From the cell containing the given text, extract its center point as (X, Y) coordinate. 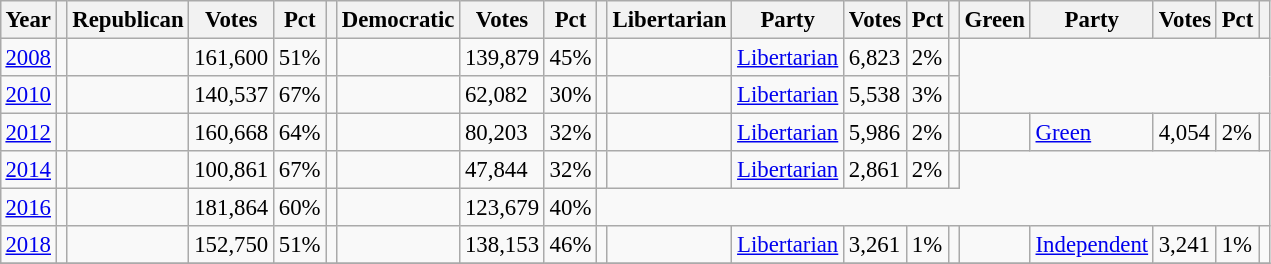
2008 (28, 57)
45% (570, 57)
4,054 (1184, 133)
Independent (1092, 245)
60% (300, 208)
2016 (28, 208)
64% (300, 133)
80,203 (502, 133)
152,750 (232, 245)
3,261 (876, 245)
5,986 (876, 133)
6,823 (876, 57)
2,861 (876, 170)
140,537 (232, 95)
139,879 (502, 57)
Year (28, 20)
100,861 (232, 170)
3% (927, 95)
123,679 (502, 208)
30% (570, 95)
47,844 (502, 170)
5,538 (876, 95)
160,668 (232, 133)
3,241 (1184, 245)
2018 (28, 245)
62,082 (502, 95)
2012 (28, 133)
2014 (28, 170)
2010 (28, 95)
138,153 (502, 245)
40% (570, 208)
46% (570, 245)
161,600 (232, 57)
Republican (128, 20)
181,864 (232, 208)
Democratic (398, 20)
